For the text-containing cell, return its midpoint in [X, Y] coordinate format. 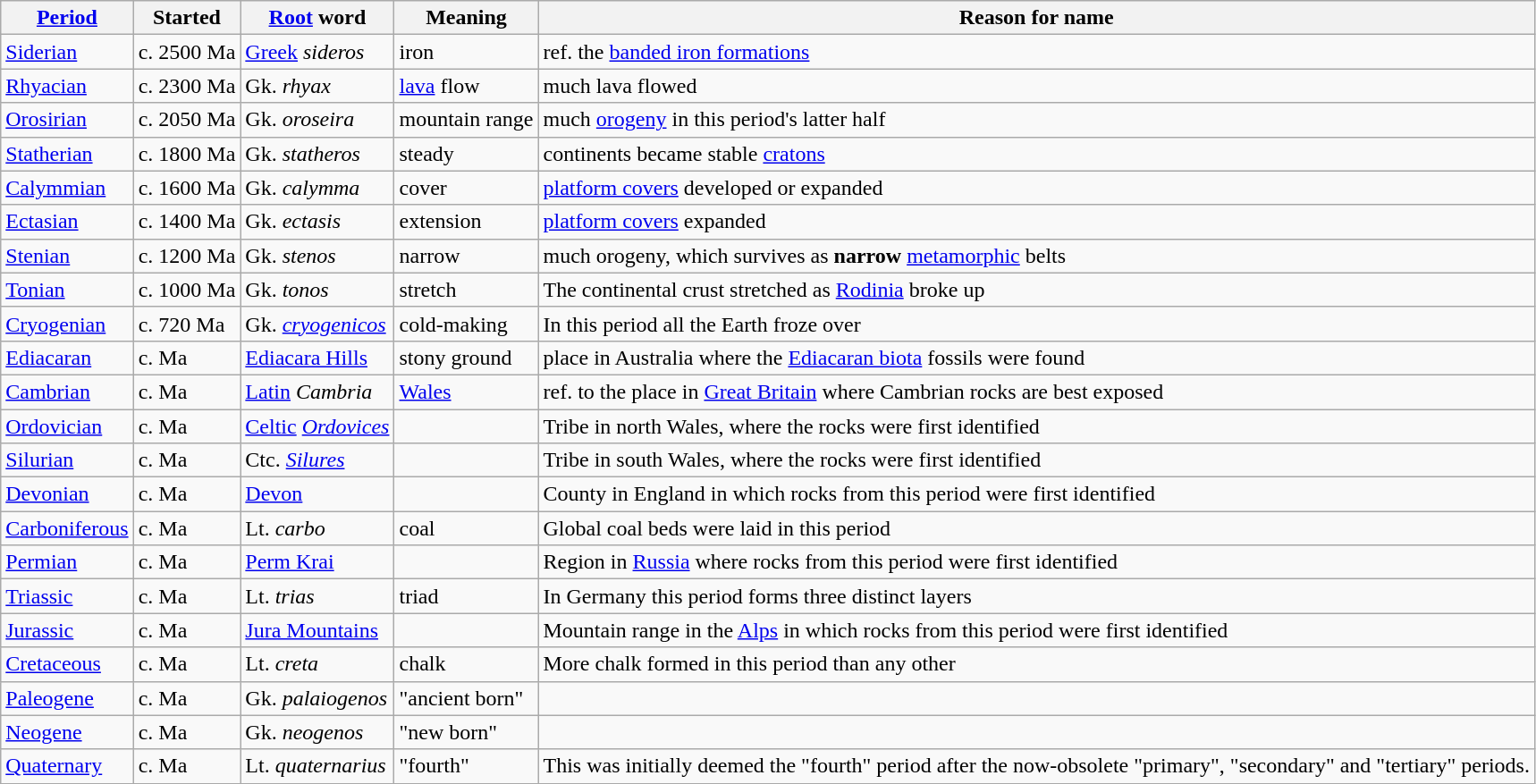
Silurian [67, 460]
place in Australia where the Ediacaran biota fossils were found [1036, 358]
Lt. quaternarius [317, 766]
Tribe in south Wales, where the rocks were first identified [1036, 460]
much orogeny in this period's latter half [1036, 120]
narrow [467, 256]
c. 1800 Ma [187, 154]
In this period all the Earth froze over [1036, 324]
In Germany this period forms three distinct layers [1036, 596]
Lt. carbo [317, 528]
c. 720 Ma [187, 324]
Tonian [67, 290]
Ctc. Silures [317, 460]
Gk. neogenos [317, 732]
County in England in which rocks from this period were first identified [1036, 494]
c. 2050 Ma [187, 120]
lava flow [467, 86]
much lava flowed [1036, 86]
stretch [467, 290]
steady [467, 154]
c. 1600 Ma [187, 188]
This was initially deemed the "fourth" period after the now-obsolete "primary", "secondary" and "tertiary" periods. [1036, 766]
Devon [317, 494]
Mountain range in the Alps in which rocks from this period were first identified [1036, 630]
Gk. rhyax [317, 86]
Devonian [67, 494]
Celtic Ordovices [317, 426]
Cryogenian [67, 324]
Gk. oroseira [317, 120]
Tribe in north Wales, where the rocks were first identified [1036, 426]
Neogene [67, 732]
iron [467, 52]
"new born" [467, 732]
Cambrian [67, 392]
Gk. ectasis [317, 222]
triad [467, 596]
Siderian [67, 52]
extension [467, 222]
c. 1000 Ma [187, 290]
Jurassic [67, 630]
Gk. cryogenicos [317, 324]
Orosirian [67, 120]
Greek sideros [317, 52]
stony ground [467, 358]
Latin Cambria [317, 392]
Gk. stenos [317, 256]
Root word [317, 18]
Paleogene [67, 698]
Jura Mountains [317, 630]
Quaternary [67, 766]
Ectasian [67, 222]
Stenian [67, 256]
platform covers developed or expanded [1036, 188]
ref. the banded iron formations [1036, 52]
Lt. trias [317, 596]
cover [467, 188]
continents became stable cratons [1036, 154]
Global coal beds were laid in this period [1036, 528]
Wales [467, 392]
Started [187, 18]
Lt. creta [317, 664]
much orogeny, which survives as narrow metamorphic belts [1036, 256]
Reason for name [1036, 18]
c. 1400 Ma [187, 222]
chalk [467, 664]
ref. to the place in Great Britain where Cambrian rocks are best exposed [1036, 392]
Statherian [67, 154]
c. 1200 Ma [187, 256]
Rhyacian [67, 86]
Ediacara Hills [317, 358]
Perm Krai [317, 562]
Calymmian [67, 188]
coal [467, 528]
Gk. palaiogenos [317, 698]
"fourth" [467, 766]
Permian [67, 562]
Ediacaran [67, 358]
Carboniferous [67, 528]
c. 2300 Ma [187, 86]
The continental crust stretched as Rodinia broke up [1036, 290]
Gk. tonos [317, 290]
cold-making [467, 324]
Gk. statheros [317, 154]
"ancient born" [467, 698]
Triassic [67, 596]
Gk. calymma [317, 188]
c. 2500 Ma [187, 52]
Region in Russia where rocks from this period were first identified [1036, 562]
platform covers expanded [1036, 222]
Period [67, 18]
Meaning [467, 18]
Ordovician [67, 426]
mountain range [467, 120]
More chalk formed in this period than any other [1036, 664]
Cretaceous [67, 664]
